Provide the (x, y) coordinate of the cell's center where the given text is located.  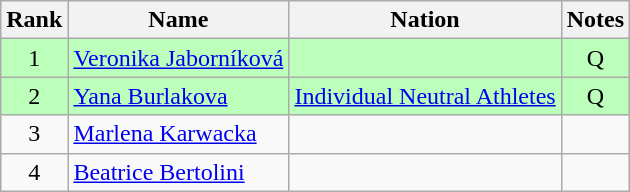
Individual Neutral Athletes (425, 96)
Nation (425, 20)
Marlena Karwacka (178, 134)
2 (34, 96)
Rank (34, 20)
Notes (595, 20)
3 (34, 134)
4 (34, 172)
Veronika Jaborníková (178, 58)
Name (178, 20)
Beatrice Bertolini (178, 172)
1 (34, 58)
Yana Burlakova (178, 96)
